Find where the given text appears and provide that cell's center as [x, y] coordinate. 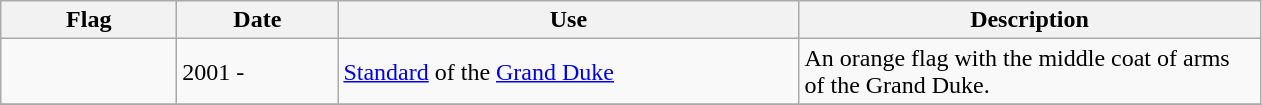
2001 - [258, 72]
An orange flag with the middle coat of arms of the Grand Duke. [1030, 72]
Description [1030, 20]
Standard of the Grand Duke [568, 72]
Use [568, 20]
Date [258, 20]
Flag [89, 20]
